Search for the cell housing the specified text and yield its (x, y) center coordinate. 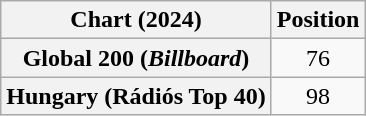
Position (318, 20)
76 (318, 58)
Chart (2024) (136, 20)
Global 200 (Billboard) (136, 58)
Hungary (Rádiós Top 40) (136, 96)
98 (318, 96)
